Search for the cell housing the specified text and yield its [X, Y] center coordinate. 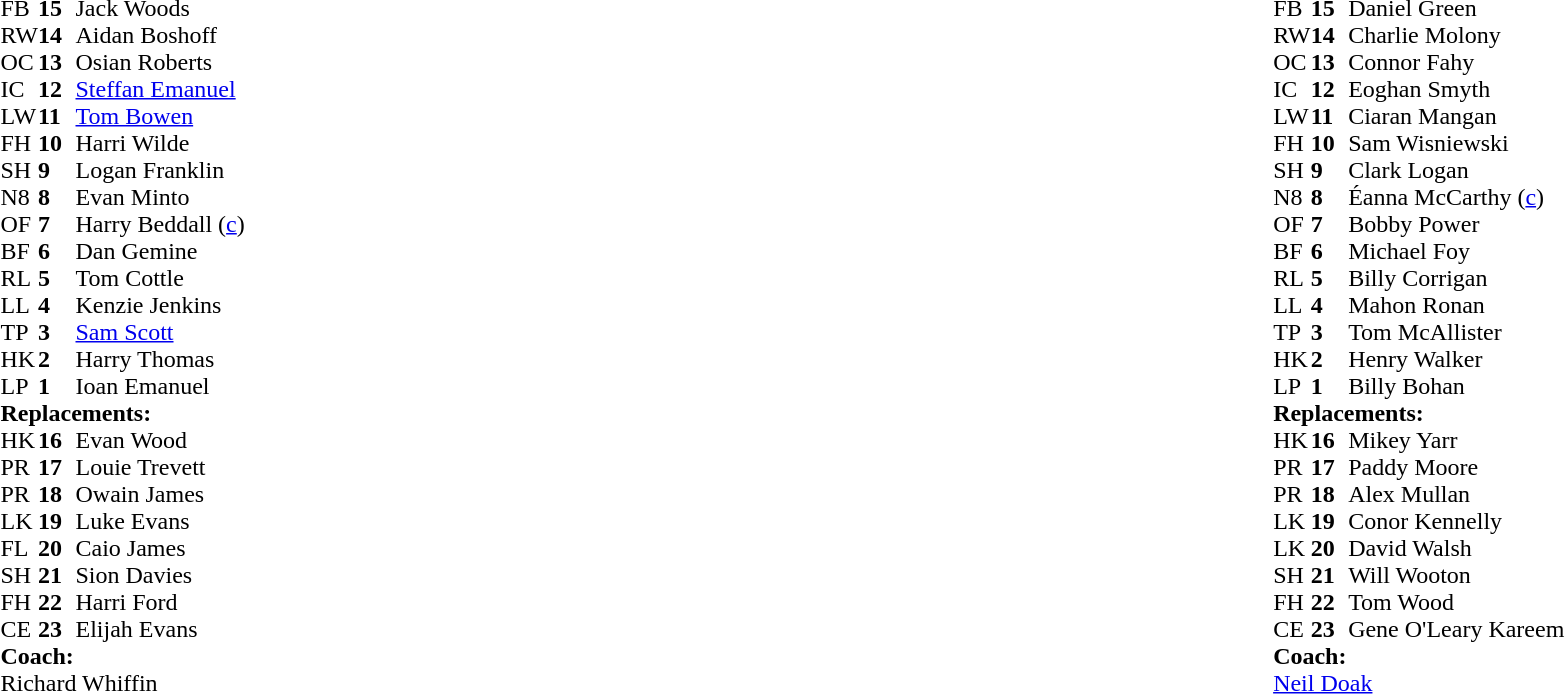
Sam Wisniewski [1456, 144]
David Walsh [1456, 548]
Will Wooton [1456, 576]
Harri Wilde [160, 144]
Ciaran Mangan [1456, 116]
Kenzie Jenkins [160, 306]
Eoghan Smyth [1456, 90]
Gene O'Leary Kareem [1456, 630]
Sam Scott [160, 332]
Logan Franklin [160, 170]
Sion Davies [160, 576]
Osian Roberts [160, 62]
Henry Walker [1456, 360]
Harry Thomas [160, 360]
Luke Evans [160, 522]
Evan Minto [160, 198]
Louie Trevett [160, 468]
Tom Bowen [160, 116]
Caio James [160, 548]
Éanna McCarthy (c) [1456, 198]
Tom Cottle [160, 278]
Harri Ford [160, 602]
Mikey Yarr [1456, 440]
Alex Mullan [1456, 494]
FL [19, 548]
Charlie Molony [1456, 36]
Bobby Power [1456, 224]
Harry Beddall (c) [160, 224]
Billy Bohan [1456, 386]
Elijah Evans [160, 630]
Connor Fahy [1456, 62]
Evan Wood [160, 440]
Steffan Emanuel [160, 90]
Ioan Emanuel [160, 386]
Paddy Moore [1456, 468]
Owain James [160, 494]
Clark Logan [1456, 170]
Tom Wood [1456, 602]
Mahon Ronan [1456, 306]
Aidan Boshoff [160, 36]
Michael Foy [1456, 252]
Dan Gemine [160, 252]
Billy Corrigan [1456, 278]
Conor Kennelly [1456, 522]
Tom McAllister [1456, 332]
